Output the [X, Y] coordinate of the center of the cell containing the given text.  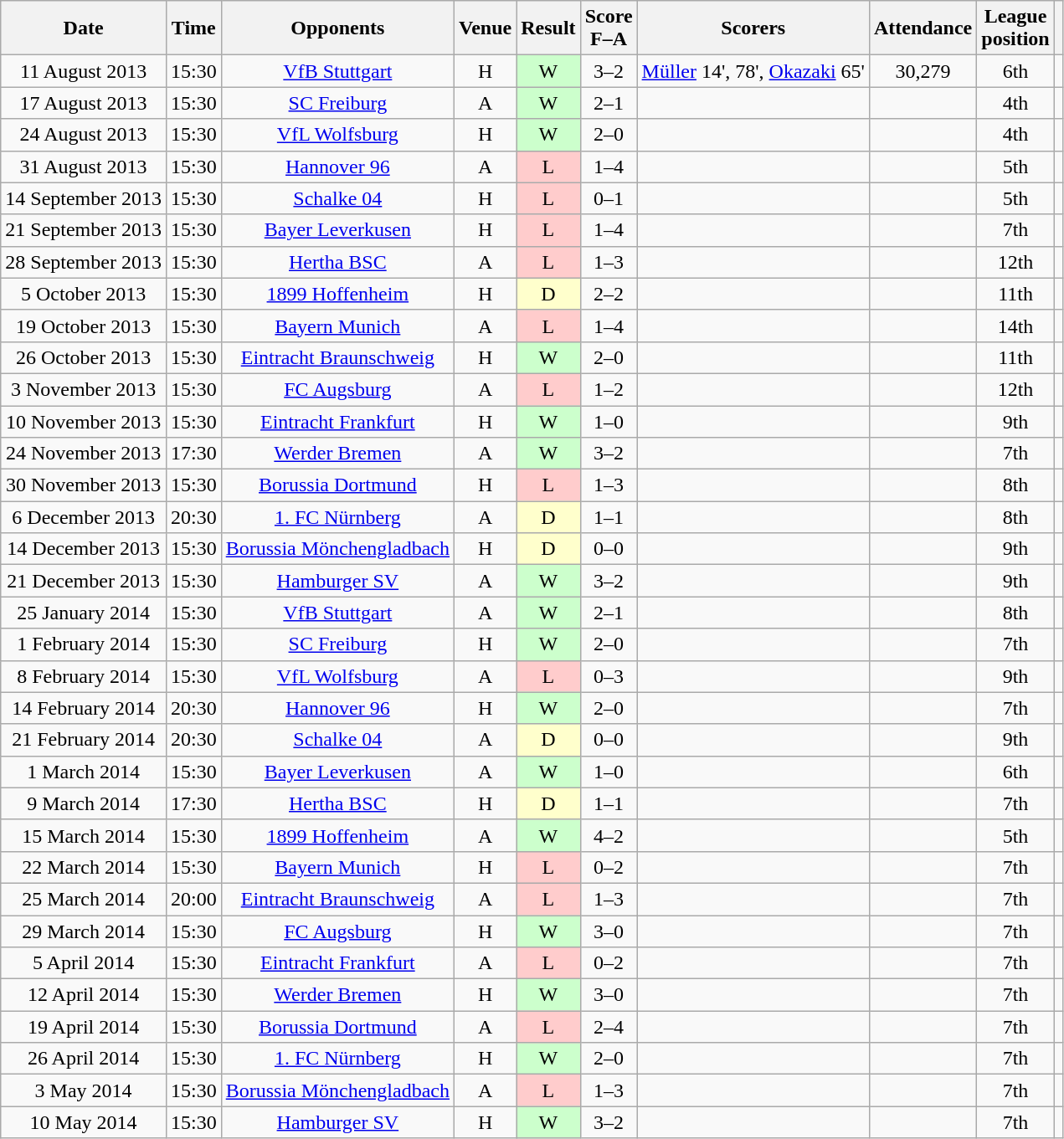
19 April 2014 [84, 1027]
24 November 2013 [84, 454]
6 December 2013 [84, 517]
1 February 2014 [84, 644]
19 October 2013 [84, 326]
25 March 2014 [84, 899]
Leagueposition [1015, 28]
Result [548, 28]
2–2 [609, 294]
Opponents [337, 28]
21 December 2013 [84, 581]
Scorers [753, 28]
26 October 2013 [84, 357]
9 March 2014 [84, 803]
3 May 2014 [84, 1090]
20:00 [193, 899]
22 March 2014 [84, 867]
10 November 2013 [84, 421]
3 November 2013 [84, 389]
26 April 2014 [84, 1059]
31 August 2013 [84, 167]
30 November 2013 [84, 485]
0–3 [609, 676]
24 August 2013 [84, 135]
2–4 [609, 1027]
Time [193, 28]
12 April 2014 [84, 995]
21 September 2013 [84, 230]
Venue [486, 28]
Date [84, 28]
15 March 2014 [84, 835]
14 September 2013 [84, 198]
29 March 2014 [84, 931]
5 April 2014 [84, 963]
28 September 2013 [84, 262]
8 February 2014 [84, 676]
1 March 2014 [84, 772]
0–1 [609, 198]
21 February 2014 [84, 740]
17 August 2013 [84, 103]
4–2 [609, 835]
Attendance [923, 28]
14 February 2014 [84, 708]
Müller 14', 78', Okazaki 65' [753, 71]
11 August 2013 [84, 71]
14th [1015, 326]
5 October 2013 [84, 294]
1–2 [609, 389]
30,279 [923, 71]
25 January 2014 [84, 613]
14 December 2013 [84, 549]
ScoreF–A [609, 28]
10 May 2014 [84, 1122]
